Return the (x, y) coordinate for the center point of the cell that contains the specified text.  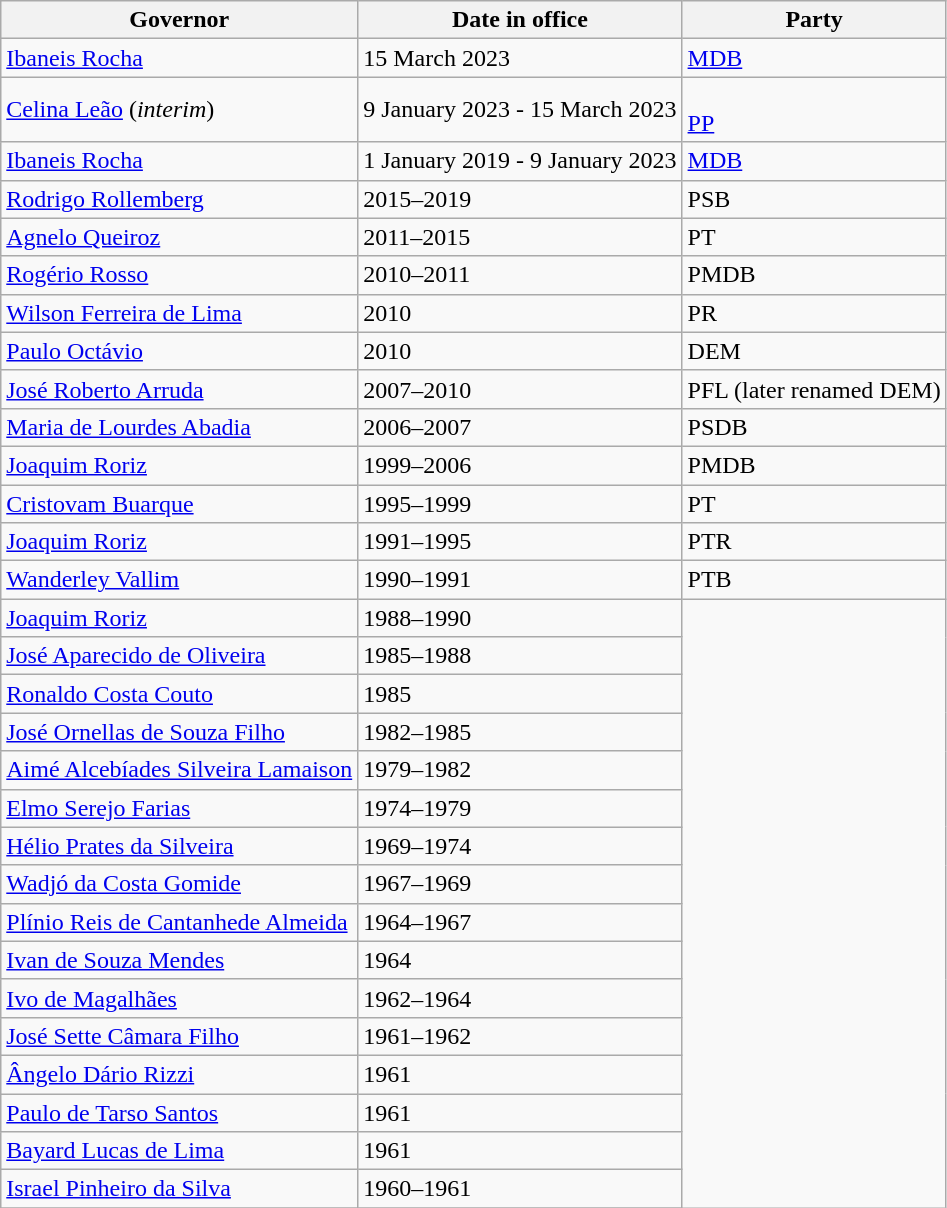
DEM (814, 351)
José Aparecido de Oliveira (180, 656)
Date in office (520, 20)
2007–2010 (520, 389)
José Roberto Arruda (180, 389)
1982–1985 (520, 732)
1991–1995 (520, 542)
PP (814, 110)
Celina Leão (interim) (180, 110)
1961–1962 (520, 1036)
1964 (520, 960)
Plínio Reis de Cantanhede Almeida (180, 922)
PSB (814, 199)
Israel Pinheiro da Silva (180, 1189)
2010–2011 (520, 275)
2006–2007 (520, 427)
Paulo de Tarso Santos (180, 1113)
1 January 2019 - 9 January 2023 (520, 161)
Cristovam Buarque (180, 503)
Aimé Alcebíades Silveira Lamaison (180, 770)
PTB (814, 580)
9 January 2023 - 15 March 2023 (520, 110)
Rodrigo Rollemberg (180, 199)
PR (814, 313)
Bayard Lucas de Lima (180, 1151)
Wilson Ferreira de Lima (180, 313)
1964–1967 (520, 922)
1995–1999 (520, 503)
Hélio Prates da Silveira (180, 846)
José Ornellas de Souza Filho (180, 732)
PSDB (814, 427)
1960–1961 (520, 1189)
Wanderley Vallim (180, 580)
1967–1969 (520, 884)
1974–1979 (520, 808)
Ivo de Magalhães (180, 998)
Elmo Serejo Farias (180, 808)
PFL (later renamed DEM) (814, 389)
Wadjó da Costa Gomide (180, 884)
1969–1974 (520, 846)
1962–1964 (520, 998)
15 March 2023 (520, 58)
Ângelo Dário Rizzi (180, 1074)
1985–1988 (520, 656)
1999–2006 (520, 465)
José Sette Câmara Filho (180, 1036)
2015–2019 (520, 199)
1979–1982 (520, 770)
Party (814, 20)
Maria de Lourdes Abadia (180, 427)
Ivan de Souza Mendes (180, 960)
Agnelo Queiroz (180, 237)
1988–1990 (520, 618)
1985 (520, 694)
1990–1991 (520, 580)
PTR (814, 542)
2011–2015 (520, 237)
Ronaldo Costa Couto (180, 694)
Paulo Octávio (180, 351)
Rogério Rosso (180, 275)
Governor (180, 20)
